Determine the (X, Y) coordinate at the center of the cell enclosing the given text.  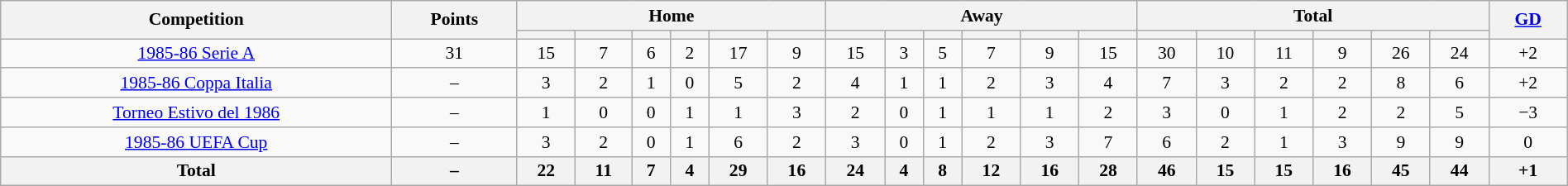
Points (455, 20)
30 (1166, 53)
1985-86 Serie A (197, 53)
31 (455, 53)
10 (1226, 53)
+1 (1528, 171)
−3 (1528, 112)
44 (1459, 171)
Competition (197, 20)
Torneo Estivo del 1986 (197, 112)
28 (1108, 171)
26 (1401, 53)
12 (991, 171)
Home (672, 16)
17 (738, 53)
Away (982, 16)
1985-86 UEFA Cup (197, 141)
45 (1401, 171)
46 (1166, 171)
GD (1528, 20)
1985-86 Coppa Italia (197, 83)
22 (546, 171)
29 (738, 171)
